Provide the (x, y) coordinate of the cell's center where the given text is located.  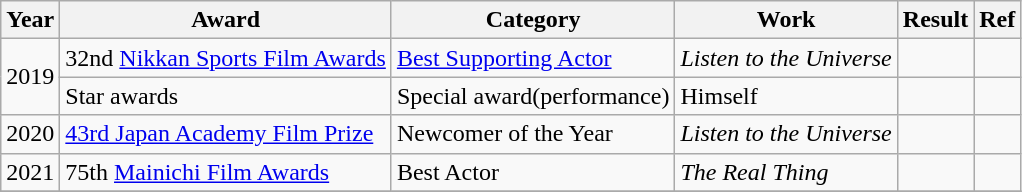
Award (226, 20)
75th Mainichi Film Awards (226, 172)
2019 (30, 77)
2021 (30, 172)
Best Actor (533, 172)
32nd Nikkan Sports Film Awards (226, 58)
Best Supporting Actor (533, 58)
The Real Thing (786, 172)
Work (786, 20)
Special award(performance) (533, 96)
2020 (30, 134)
Result (935, 20)
Newcomer of the Year (533, 134)
43rd Japan Academy Film Prize (226, 134)
Himself (786, 96)
Ref (998, 20)
Category (533, 20)
Star awards (226, 96)
Year (30, 20)
